Determine the (x, y) coordinate at the center of the cell enclosing the given text.  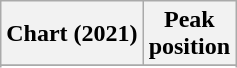
Chart (2021) (72, 34)
Peakposition (189, 34)
